Extract the [x, y] coordinate from the center of the cell holding the provided text.  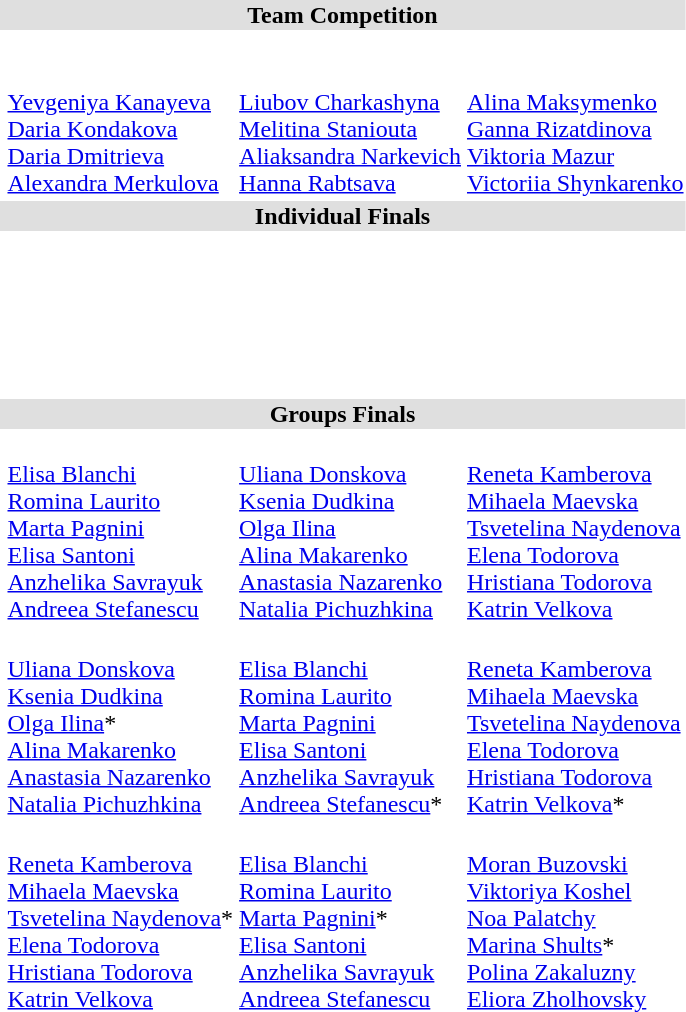
Elisa BlanchiRomina LauritoMarta PagniniElisa SantoniAnzhelika SavrayukAndreea Stefanescu* [350, 723]
Yevgeniya Kanayeva Daria Kondakova Daria Dmitrieva Alexandra Merkulova [120, 116]
Team Competition [342, 15]
Liubov Charkashyna Melitina Staniouta Aliaksandra Narkevich Hanna Rabtsava [350, 116]
Groups Finals [342, 414]
Reneta KamberovaMihaela MaevskaTsvetelina NaydenovaElena TodorovaHristiana TodorovaKatrin Velkova* [575, 723]
Uliana DonskovaKsenia DudkinaOlga Ilina*Alina MakarenkoAnastasia NazarenkoNatalia Pichuzhkina [120, 723]
Uliana DonskovaKsenia DudkinaOlga IlinaAlina MakarenkoAnastasia NazarenkoNatalia Pichuzhkina [350, 528]
Reneta KamberovaMihaela MaevskaTsvetelina NaydenovaElena TodorovaHristiana TodorovaKatrin Velkova [575, 528]
Individual Finals [342, 216]
Elisa BlanchiRomina LauritoMarta PagniniElisa SantoniAnzhelika SavrayukAndreea Stefanescu [120, 528]
Alina Maksymenko Ganna Rizatdinova Viktoria Mazur Victoriia Shynkarenko [575, 116]
